Determine the [x, y] coordinate at the center of the cell enclosing the given text.  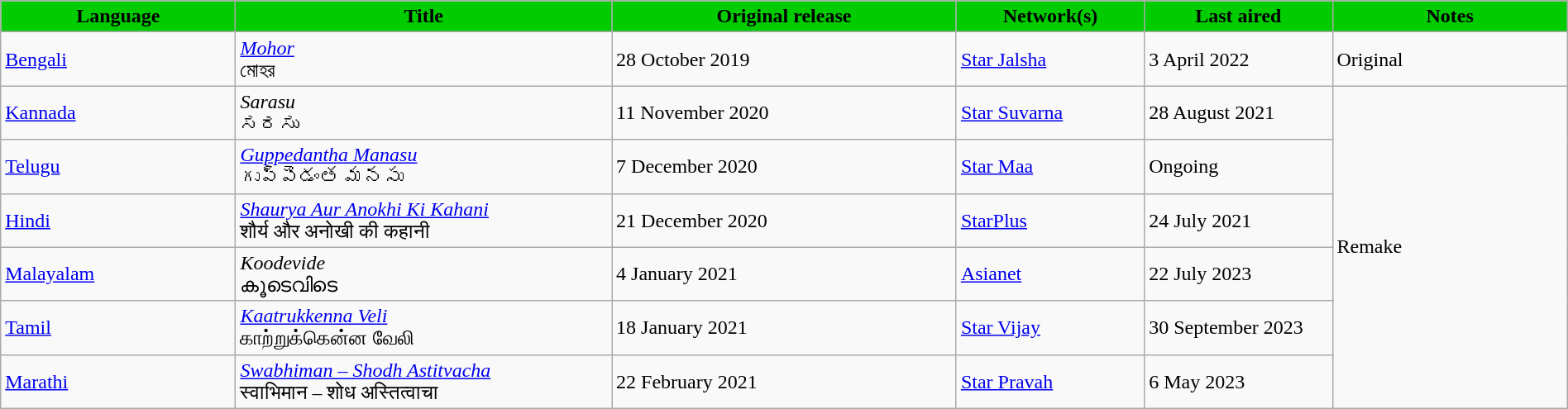
Guppedantha Manasu గుప్పెడంత మనసు [423, 167]
Mohor মোহর [423, 59]
Star Maa [1050, 167]
Star Pravah [1050, 382]
21 December 2020 [784, 220]
Language [118, 17]
4 January 2021 [784, 274]
11 November 2020 [784, 112]
Title [423, 17]
22 July 2023 [1239, 274]
Last aired [1239, 17]
Malayalam [118, 274]
Swabhiman – Shodh Astitvacha स्वाभिमान – शोध अस्तित्वाचा [423, 382]
22 February 2021 [784, 382]
Kannada [118, 112]
Kaatrukkenna Veli காற்றுக்கென்ன வேலி [423, 327]
7 December 2020 [784, 167]
3 April 2022 [1239, 59]
Star Jalsha [1050, 59]
Koodevide കൂടെവിടെ [423, 274]
Asianet [1050, 274]
28 October 2019 [784, 59]
6 May 2023 [1239, 382]
24 July 2021 [1239, 220]
Telugu [118, 167]
Tamil [118, 327]
30 September 2023 [1239, 327]
28 August 2021 [1239, 112]
StarPlus [1050, 220]
Notes [1450, 17]
Shaurya Aur Anokhi Ki Kahani शौर्य और अनोखी की कहानी [423, 220]
Sarasu ಸರಸು [423, 112]
Remake [1450, 247]
Hindi [118, 220]
Ongoing [1239, 167]
Original [1450, 59]
Original release [784, 17]
Star Vijay [1050, 327]
Marathi [118, 382]
Network(s) [1050, 17]
18 January 2021 [784, 327]
Star Suvarna [1050, 112]
Bengali [118, 59]
